For the text-containing cell, return its midpoint in [X, Y] coordinate format. 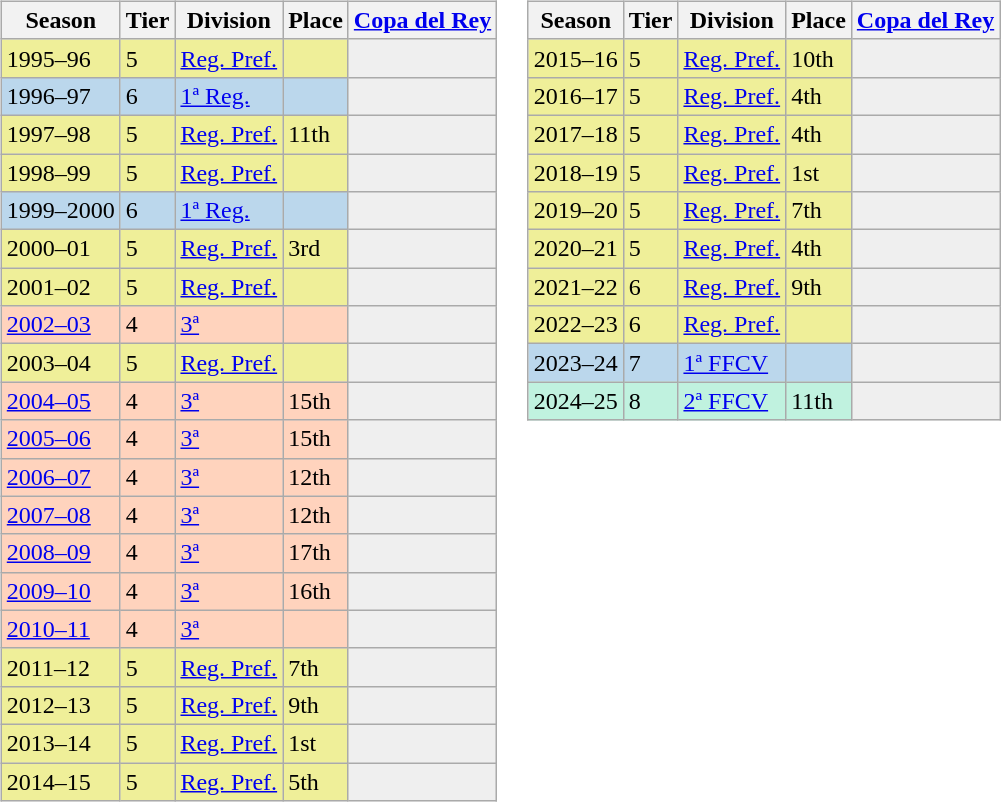
16th [316, 591]
2011–12 [60, 667]
2024–25 [576, 401]
5th [316, 781]
2010–11 [60, 629]
2015–16 [576, 58]
1995–96 [60, 58]
3rd [316, 249]
1999–2000 [60, 211]
1998–99 [60, 173]
2012–13 [60, 705]
2001–02 [60, 287]
2020–21 [576, 249]
2022–23 [576, 325]
2005–06 [60, 439]
2013–14 [60, 743]
2006–07 [60, 477]
2021–22 [576, 287]
2ª FFCV [732, 401]
1996–97 [60, 96]
2017–18 [576, 134]
2004–05 [60, 401]
2000–01 [60, 249]
1ª FFCV [732, 363]
2014–15 [60, 781]
2002–03 [60, 325]
8 [650, 401]
2009–10 [60, 591]
7 [650, 363]
2003–04 [60, 363]
17th [316, 553]
10th [819, 58]
2018–19 [576, 173]
2016–17 [576, 96]
2008–09 [60, 553]
2019–20 [576, 211]
2023–24 [576, 363]
1997–98 [60, 134]
2007–08 [60, 515]
